Return [x, y] of the center of cell containing provided text 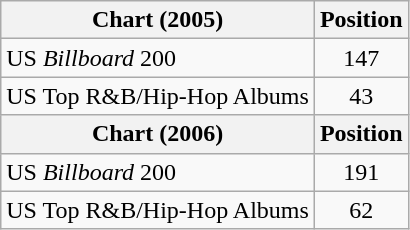
191 [361, 172]
Chart (2005) [158, 20]
Chart (2006) [158, 134]
62 [361, 210]
43 [361, 96]
147 [361, 58]
